Return the [X, Y] coordinate for the center point of the cell that contains the specified text.  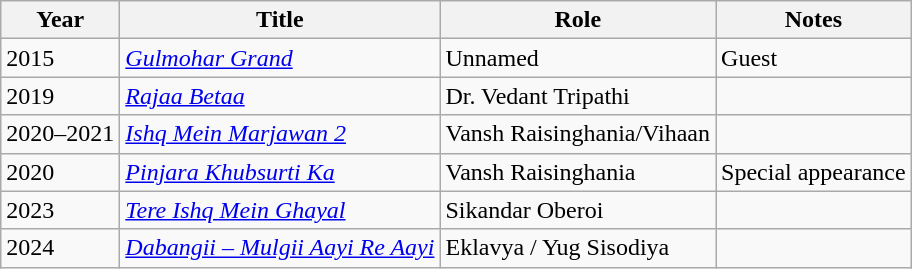
Special appearance [814, 172]
Eklavya / Yug Sisodiya [578, 248]
Unnamed [578, 58]
Title [280, 20]
2019 [60, 96]
Role [578, 20]
Dabangii – Mulgii Aayi Re Aayi [280, 248]
2020 [60, 172]
2023 [60, 210]
Guest [814, 58]
Dr. Vedant Tripathi [578, 96]
Gulmohar Grand [280, 58]
2015 [60, 58]
Rajaa Betaa [280, 96]
Vansh Raisinghania [578, 172]
2020–2021 [60, 134]
Notes [814, 20]
Year [60, 20]
Tere Ishq Mein Ghayal [280, 210]
Vansh Raisinghania/Vihaan [578, 134]
Ishq Mein Marjawan 2 [280, 134]
2024 [60, 248]
Sikandar Oberoi [578, 210]
Pinjara Khubsurti Ka [280, 172]
